Locate the cell with the specified text and output its [X, Y] center coordinate. 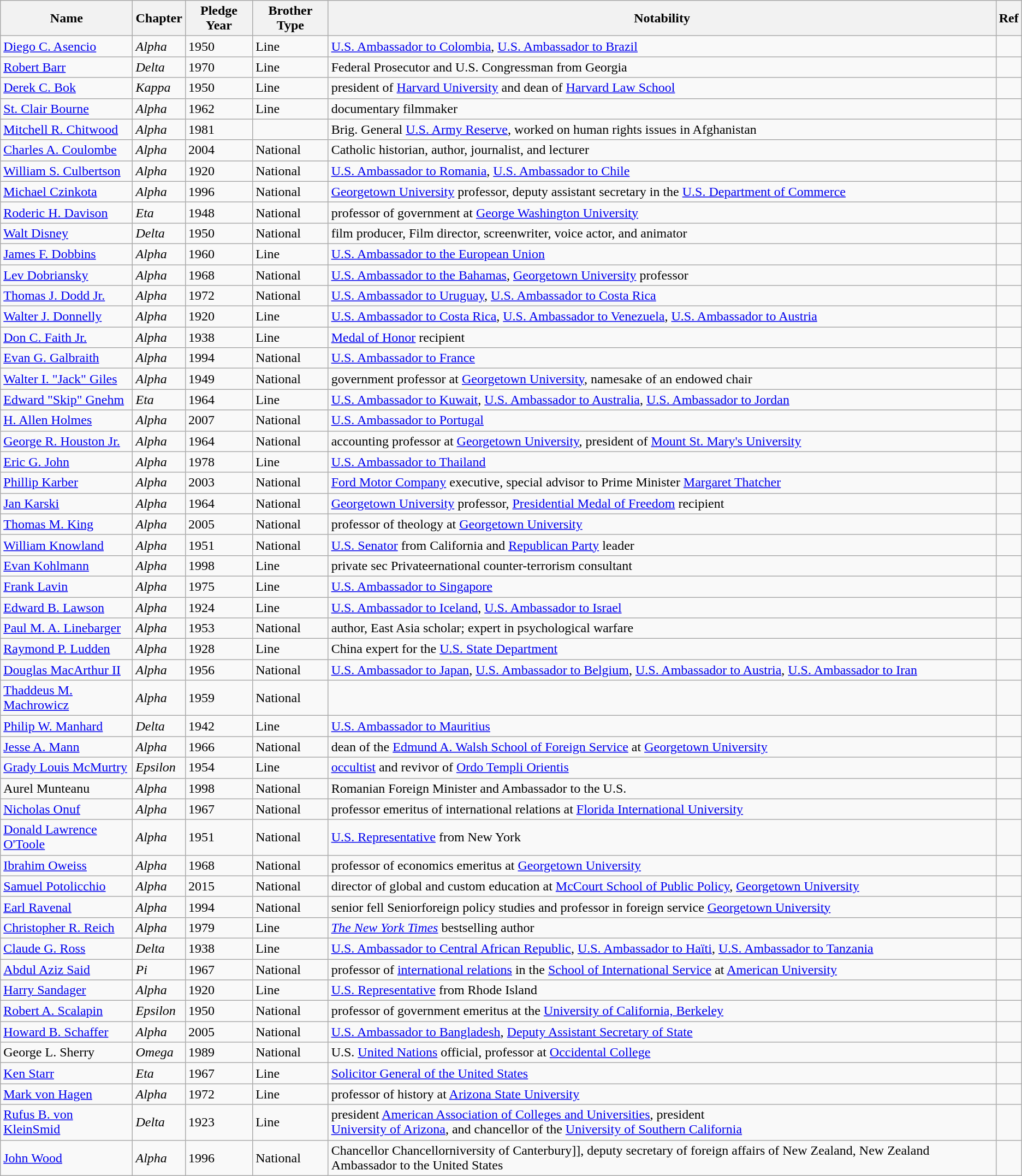
Medal of Honor recipient [662, 337]
1989 [218, 1053]
Charles A. Coulombe [67, 150]
2007 [218, 420]
U.S. Ambassador to Costa Rica, U.S. Ambassador to Venezuela, U.S. Ambassador to Austria [662, 317]
U.S. Ambassador to Portugal [662, 420]
director of global and custom education at McCourt School of Public Policy, Georgetown University [662, 886]
Diego C. Asencio [67, 46]
2004 [218, 150]
professor of theology at Georgetown University [662, 524]
John Wood [67, 1157]
1975 [218, 586]
Walt Disney [67, 233]
George L. Sherry [67, 1053]
Christopher R. Reich [67, 928]
U.S. Ambassador to the European Union [662, 254]
Mark von Hagen [67, 1094]
Robert A. Scalapin [67, 1011]
Evan G. Galbraith [67, 358]
1960 [218, 254]
professor of government at George Washington University [662, 212]
Edward B. Lawson [67, 608]
Thomas J. Dodd Jr. [67, 296]
Ibrahim Oweiss [67, 865]
Georgetown University professor, deputy assistant secretary in the U.S. Department of Commerce [662, 192]
U.S. Ambassador to Singapore [662, 586]
professor of international relations in the School of International Service at American University [662, 969]
U.S. Ambassador to Iceland, U.S. Ambassador to Israel [662, 608]
Paul M. A. Linebarger [67, 628]
China expert for the U.S. State Department [662, 649]
1970 [218, 67]
1954 [218, 768]
Ref [1009, 19]
Chapter [159, 19]
Evan Kohlmann [67, 566]
U.S. Ambassador to Bangladesh, Deputy Assistant Secretary of State [662, 1032]
Solicitor General of the United States [662, 1073]
1923 [218, 1122]
documentary filmmaker [662, 109]
1978 [218, 462]
Douglas MacArthur II [67, 670]
president American Association of Colleges and Universities, presidentUniversity of Arizona, and chancellor of the University of Southern California [662, 1122]
Walter I. "Jack" Giles [67, 379]
Notability [662, 19]
Derek C. Bok [67, 88]
president of Harvard University and dean of Harvard Law School [662, 88]
film producer, Film director, screenwriter, voice actor, and animator [662, 233]
U.S. Ambassador to Thailand [662, 462]
Phillip Karber [67, 483]
Samuel Potolicchio [67, 886]
U.S. Senator from California and Republican Party leader [662, 545]
James F. Dobbins [67, 254]
U.S. Ambassador to Kuwait, U.S. Ambassador to Australia, U.S. Ambassador to Jordan [662, 400]
professor of government emeritus at the University of California, Berkeley [662, 1011]
U.S. Ambassador to Mauritius [662, 726]
1953 [218, 628]
U.S. Ambassador to Central African Republic, U.S. Ambassador to Haïti, U.S. Ambassador to Tanzania [662, 948]
U.S. Ambassador to Romania, U.S. Ambassador to Chile [662, 171]
1962 [218, 109]
Ford Motor Company executive, special advisor to Prime Minister Margaret Thatcher [662, 483]
Howard B. Schaffer [67, 1032]
Rufus B. von KleinSmid [67, 1122]
Brother Type [290, 19]
Federal Prosecutor and U.S. Congressman from Georgia [662, 67]
Omega [159, 1053]
1949 [218, 379]
U.S. Representative from New York [662, 838]
1924 [218, 608]
Donald Lawrence O'Toole [67, 838]
U.S. Ambassador to Uruguay, U.S. Ambassador to Costa Rica [662, 296]
Edward "Skip" Gnehm [67, 400]
Harry Sandager [67, 990]
Pi [159, 969]
occultist and revivor of Ordo Templi Orientis [662, 768]
Michael Czinkota [67, 192]
U.S. Representative from Rhode Island [662, 990]
dean of the Edmund A. Walsh School of Foreign Service at Georgetown University [662, 747]
The New York Times bestselling author [662, 928]
1981 [218, 129]
1928 [218, 649]
U.S. Ambassador to Japan, U.S. Ambassador to Belgium, U.S. Ambassador to Austria, U.S. Ambassador to Iran [662, 670]
Earl Ravenal [67, 907]
1956 [218, 670]
Catholic historian, author, journalist, and lecturer [662, 150]
Mitchell R. Chitwood [67, 129]
Roderic H. Davison [67, 212]
author, East Asia scholar; expert in psychological warfare [662, 628]
Lev Dobriansky [67, 275]
2015 [218, 886]
St. Clair Bourne [67, 109]
1948 [218, 212]
Georgetown University professor, Presidential Medal of Freedom recipient [662, 503]
H. Allen Holmes [67, 420]
Name [67, 19]
U.S. Ambassador to Colombia, U.S. Ambassador to Brazil [662, 46]
Kappa [159, 88]
professor of economics emeritus at Georgetown University [662, 865]
1959 [218, 698]
Ken Starr [67, 1073]
Nicholas Onuf [67, 809]
Jesse A. Mann [67, 747]
Pledge Year [218, 19]
William Knowland [67, 545]
government professor at Georgetown University, namesake of an endowed chair [662, 379]
Eric G. John [67, 462]
1979 [218, 928]
2003 [218, 483]
professor emeritus of international relations at Florida International University [662, 809]
U.S. Ambassador to France [662, 358]
Robert Barr [67, 67]
Romanian Foreign Minister and Ambassador to the U.S. [662, 788]
senior fell Seniorforeign policy studies and professor in foreign service Georgetown University [662, 907]
Chancellor Chancellorniversity of Canterbury]], deputy secretary of foreign affairs of New Zealand, New Zealand Ambassador to the United States [662, 1157]
professor of history at Arizona State University [662, 1094]
Aurel Munteanu [67, 788]
Grady Louis McMurtry [67, 768]
Frank Lavin [67, 586]
Claude G. Ross [67, 948]
Jan Karski [67, 503]
private sec Privateernational counter-terrorism consultant [662, 566]
Walter J. Donnelly [67, 317]
Raymond P. Ludden [67, 649]
1966 [218, 747]
accounting professor at Georgetown University, president of Mount St. Mary's University [662, 441]
U.S. Ambassador to the Bahamas, Georgetown University professor [662, 275]
Brig. General U.S. Army Reserve, worked on human rights issues in Afghanistan [662, 129]
Thaddeus M. Machrowicz [67, 698]
Thomas M. King [67, 524]
William S. Culbertson [67, 171]
U.S. United Nations official, professor at Occidental College [662, 1053]
George R. Houston Jr. [67, 441]
Philip W. Manhard [67, 726]
Don C. Faith Jr. [67, 337]
Abdul Aziz Said [67, 969]
1942 [218, 726]
